Locate the cell with the specified text and output its (X, Y) center coordinate. 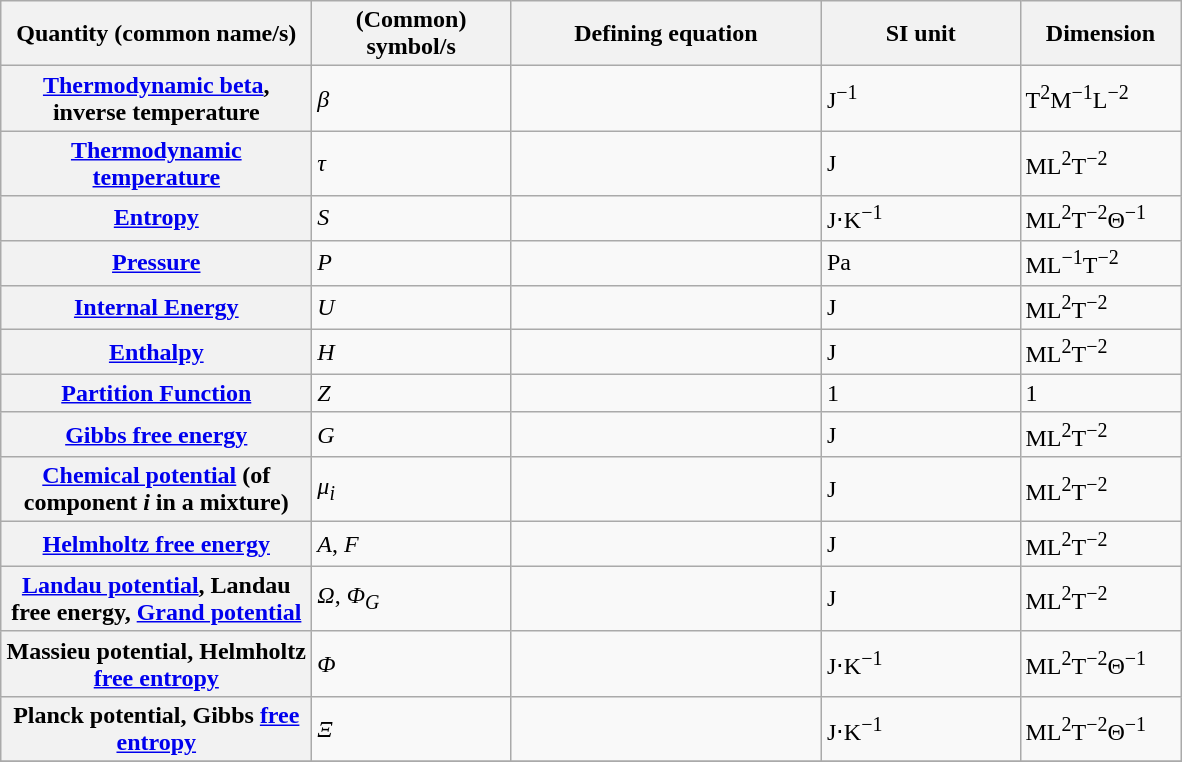
Internal Energy (156, 308)
Planck potential, Gibbs free entropy (156, 730)
Defining equation (666, 34)
Entropy (156, 218)
Φ (412, 664)
Chemical potential (of component i in a mixture) (156, 490)
Enthalpy (156, 352)
SI unit (920, 34)
τ (412, 164)
Ξ (412, 730)
S (412, 218)
Thermodynamic temperature (156, 164)
μi (412, 490)
H (412, 352)
A, F (412, 544)
Ω, ΦG (412, 598)
Gibbs free energy (156, 434)
Quantity (common name/s) (156, 34)
T2M−1L−2 (1100, 98)
P (412, 262)
U (412, 308)
G (412, 434)
Partition Function (156, 393)
Z (412, 393)
β (412, 98)
ML−1T−2 (1100, 262)
Dimension (1100, 34)
(Common) symbol/s (412, 34)
J−1 (920, 98)
Massieu potential, Helmholtz free entropy (156, 664)
Thermodynamic beta, inverse temperature (156, 98)
Landau potential, Landau free energy, Grand potential (156, 598)
Pressure (156, 262)
Pa (920, 262)
Helmholtz free energy (156, 544)
